Pinpoint the cell where the given text exists, returning its [X, Y] midpoint coordinate. 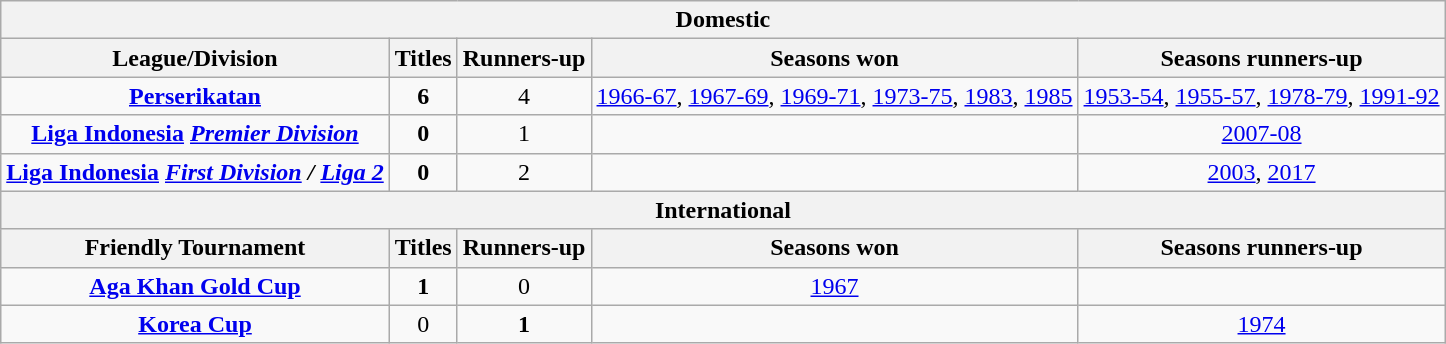
1953-54, 1955-57, 1978-79, 1991-92 [1262, 96]
2 [524, 172]
Friendly Tournament [195, 248]
4 [524, 96]
1966-67, 1967-69, 1969-71, 1973-75, 1983, 1985 [834, 96]
6 [423, 96]
1967 [834, 286]
1974 [1262, 324]
Liga Indonesia Premier Division [195, 134]
Korea Cup [195, 324]
Liga Indonesia First Division / Liga 2 [195, 172]
Aga Khan Gold Cup [195, 286]
Domestic [723, 20]
2003, 2017 [1262, 172]
International [723, 210]
Perserikatan [195, 96]
League/Division [195, 58]
2007-08 [1262, 134]
